Detect which cell encompasses the target text, then output its (x, y) center coordinate. 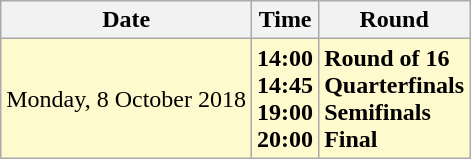
Time (286, 20)
Date (126, 20)
Round (394, 20)
Monday, 8 October 2018 (126, 98)
14:0014:4519:0020:00 (286, 98)
Round of 16QuarterfinalsSemifinalsFinal (394, 98)
